For the text-containing cell, return its midpoint in (x, y) coordinate format. 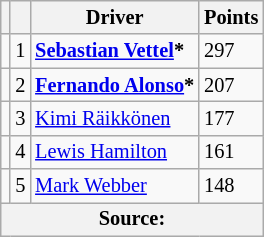
Lewis Hamilton (114, 152)
161 (231, 152)
Points (231, 17)
Kimi Räikkönen (114, 118)
148 (231, 186)
2 (20, 85)
Sebastian Vettel* (114, 51)
1 (20, 51)
Mark Webber (114, 186)
Fernando Alonso* (114, 85)
177 (231, 118)
3 (20, 118)
Source: (132, 219)
4 (20, 152)
207 (231, 85)
Driver (114, 17)
5 (20, 186)
297 (231, 51)
